Identify which cell holds the provided text, then report its [x, y] central coordinate. 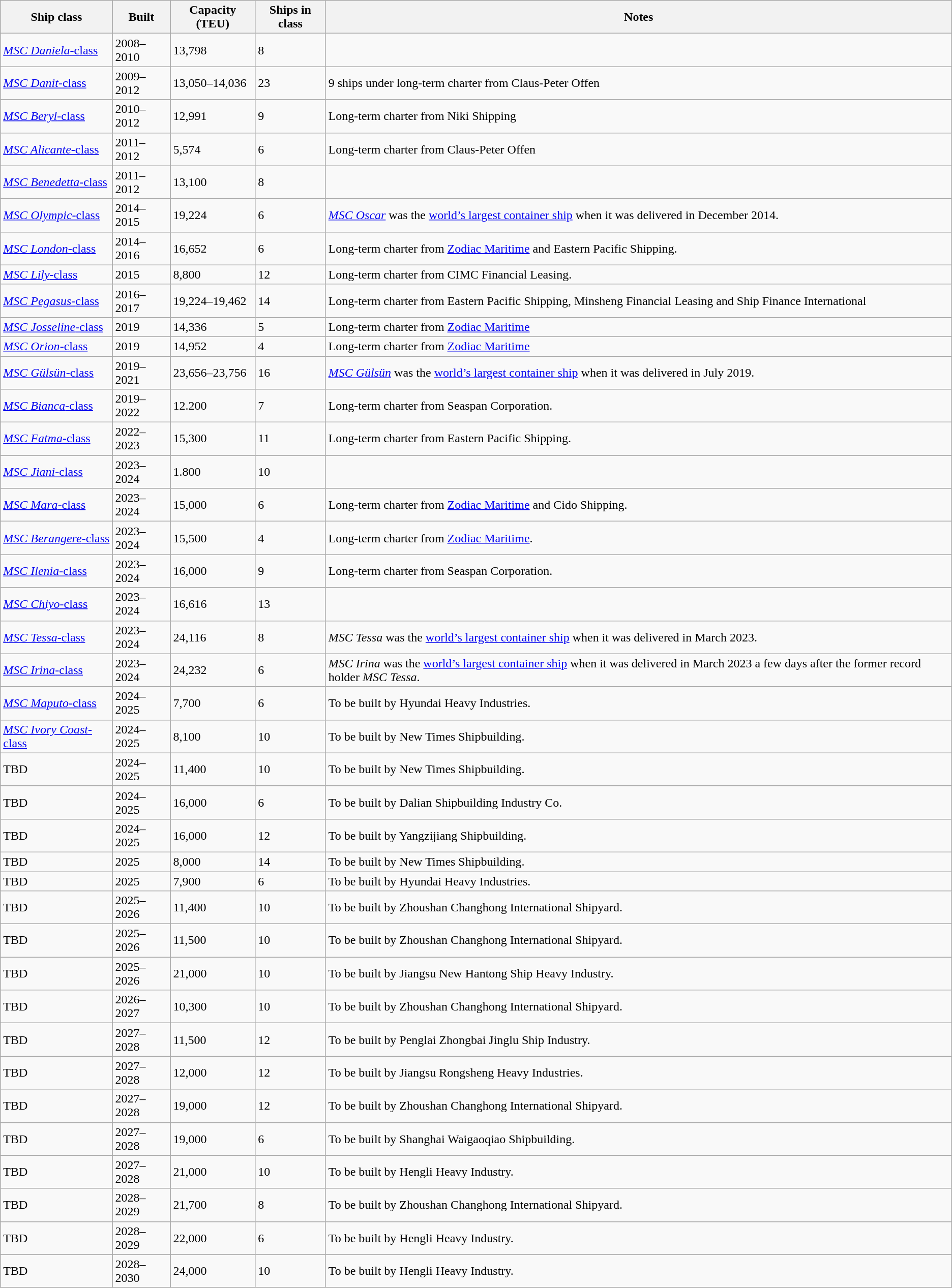
8,100 [213, 736]
MSC Josseline-class [56, 327]
MSC Mara-class [56, 505]
7,900 [213, 881]
MSC Irina-class [56, 670]
19,224–19,462 [213, 301]
MSC Ivory Coast-class [56, 736]
14,336 [213, 327]
15,500 [213, 538]
MSC Fatma-class [56, 439]
To be built by Jiangsu New Hantong Ship Heavy Industry. [639, 974]
2019–2021 [141, 372]
MSC Irina was the world’s largest container ship when it was delivered in March 2023 a few days after the former record holder MSC Tessa. [639, 670]
To be built by Jiangsu Rongsheng Heavy Industries. [639, 1072]
14,952 [213, 346]
8,000 [213, 862]
To be built by Penglai Zhongbai Jinglu Ship Industry. [639, 1040]
5 [291, 327]
12.200 [213, 406]
Capacity (TEU) [213, 17]
13,050–14,036 [213, 83]
1.800 [213, 472]
MSC Tessa was the world’s largest container ship when it was delivered in March 2023. [639, 637]
13 [291, 604]
19,224 [213, 216]
2022–2023 [141, 439]
Long-term charter from Zodiac Maritime. [639, 538]
Long-term charter from Claus-Peter Offen [639, 149]
2019–2022 [141, 406]
23 [291, 83]
21,700 [213, 1205]
MSC Berangere-class [56, 538]
MSC Alicante-class [56, 149]
12,991 [213, 116]
MSC Gülsün-class [56, 372]
2028–2030 [141, 1271]
2009–2012 [141, 83]
15,300 [213, 439]
10,300 [213, 1006]
MSC Beryl-class [56, 116]
Notes [639, 17]
Ship class [56, 17]
Built [141, 17]
MSC Daniela-class [56, 50]
7 [291, 406]
11 [291, 439]
MSC Oscar was the world’s largest container ship when it was delivered in December 2014. [639, 216]
13,798 [213, 50]
Long-term charter from Niki Shipping [639, 116]
MSC Tessa-class [56, 637]
MSC Ilenia-class [56, 571]
24,000 [213, 1271]
23,656–23,756 [213, 372]
16 [291, 372]
9 ships under long-term charter from Claus-Peter Offen [639, 83]
15,000 [213, 505]
MSC Jiani-class [56, 472]
8,800 [213, 274]
Long-term charter from Zodiac Maritime and Eastern Pacific Shipping. [639, 248]
16,652 [213, 248]
Long-term charter from CIMC Financial Leasing. [639, 274]
2014–2015 [141, 216]
16,616 [213, 604]
To be built by Yangzijiang Shipbuilding. [639, 836]
MSC Orion-class [56, 346]
MSC Maputo-class [56, 703]
MSC London-class [56, 248]
7,700 [213, 703]
To be built by Shanghai Waigaoqiao Shipbuilding. [639, 1139]
2014–2016 [141, 248]
5,574 [213, 149]
2026–2027 [141, 1006]
24,116 [213, 637]
Long-term charter from Eastern Pacific Shipping. [639, 439]
MSC Chiyo-class [56, 604]
MSC Lily-class [56, 274]
Long-term charter from Eastern Pacific Shipping, Minsheng Financial Leasing and Ship Finance International [639, 301]
MSC Olympic-class [56, 216]
To be built by Dalian Shipbuilding Industry Co. [639, 802]
2015 [141, 274]
Long-term charter from Zodiac Maritime and Cido Shipping. [639, 505]
12,000 [213, 1072]
2016–2017 [141, 301]
MSC Benedetta-class [56, 182]
13,100 [213, 182]
MSC Pegasus-class [56, 301]
2010–2012 [141, 116]
Ships in class [291, 17]
24,232 [213, 670]
MSC Danit-class [56, 83]
MSC Bianca-class [56, 406]
22,000 [213, 1238]
2008–2010 [141, 50]
MSC Gülsün was the world’s largest container ship when it was delivered in July 2019. [639, 372]
